For the text-containing cell, return its midpoint in (X, Y) coordinate format. 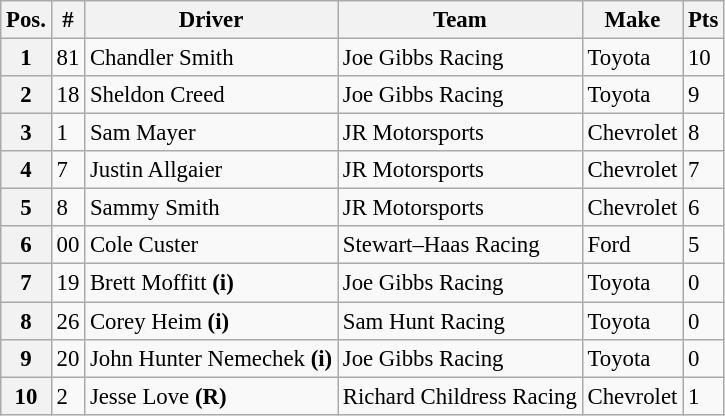
26 (68, 321)
Sammy Smith (212, 208)
00 (68, 245)
4 (26, 170)
Sam Hunt Racing (460, 321)
Driver (212, 20)
19 (68, 283)
Richard Childress Racing (460, 396)
Sheldon Creed (212, 95)
Cole Custer (212, 245)
Team (460, 20)
Brett Moffitt (i) (212, 283)
Pts (704, 20)
John Hunter Nemechek (i) (212, 358)
# (68, 20)
Chandler Smith (212, 58)
Sam Mayer (212, 133)
Make (632, 20)
Corey Heim (i) (212, 321)
18 (68, 95)
Stewart–Haas Racing (460, 245)
3 (26, 133)
Justin Allgaier (212, 170)
Pos. (26, 20)
Jesse Love (R) (212, 396)
81 (68, 58)
Ford (632, 245)
20 (68, 358)
